Capture the cell that displays the provided text and extract its [x, y] central coordinate. 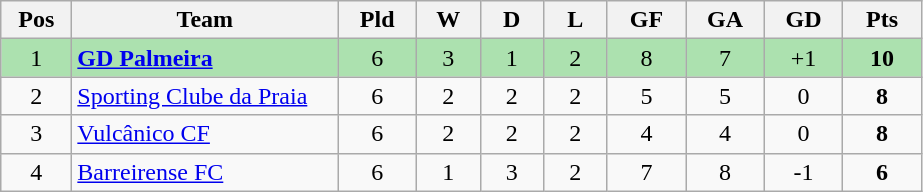
10 [882, 58]
Vulcânico CF [205, 134]
D [512, 20]
Sporting Clube da Praia [205, 96]
GD [804, 20]
GF [646, 20]
Barreirense FC [205, 172]
+1 [804, 58]
Pos [36, 20]
Team [205, 20]
GD Palmeira [205, 58]
Pld [378, 20]
GA [726, 20]
W [448, 20]
L [576, 20]
Pts [882, 20]
-1 [804, 172]
